For the text-containing cell, return its midpoint in [x, y] coordinate format. 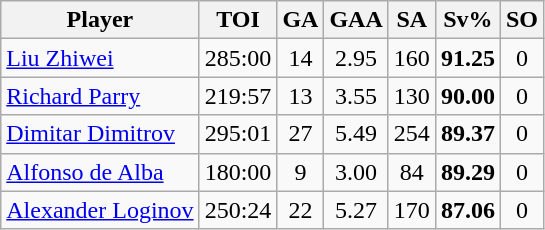
Liu Zhiwei [100, 58]
Sv% [468, 20]
13 [300, 96]
170 [412, 210]
SA [412, 20]
5.49 [356, 134]
295:01 [238, 134]
254 [412, 134]
285:00 [238, 58]
2.95 [356, 58]
5.27 [356, 210]
160 [412, 58]
91.25 [468, 58]
22 [300, 210]
27 [300, 134]
90.00 [468, 96]
219:57 [238, 96]
Alfonso de Alba [100, 172]
Player [100, 20]
Alexander Loginov [100, 210]
84 [412, 172]
14 [300, 58]
180:00 [238, 172]
87.06 [468, 210]
TOI [238, 20]
GAA [356, 20]
89.37 [468, 134]
GA [300, 20]
SO [522, 20]
89.29 [468, 172]
250:24 [238, 210]
Richard Parry [100, 96]
3.55 [356, 96]
130 [412, 96]
3.00 [356, 172]
9 [300, 172]
Dimitar Dimitrov [100, 134]
